Return (X, Y) of the center of cell containing provided text 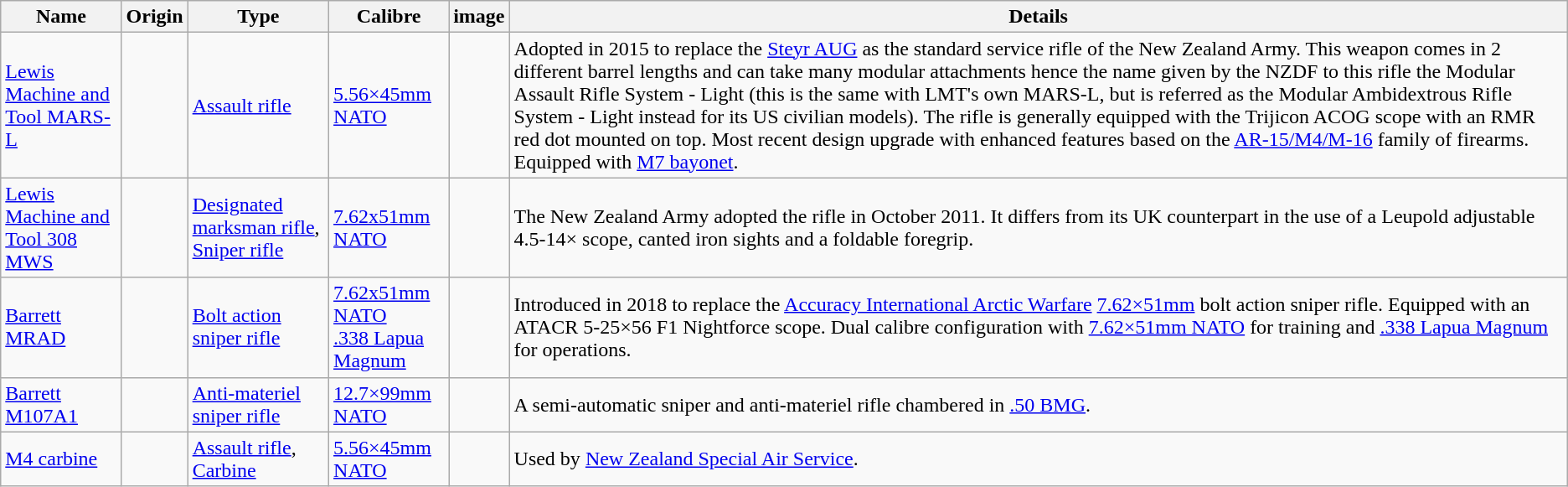
Barrett MRAD (61, 327)
Lewis Machine and Tool 308 MWS (61, 228)
Assault rifle (258, 106)
Bolt action sniper rifle (258, 327)
M4 carbine (61, 459)
Calibre (389, 17)
Origin (154, 17)
A semi-automatic sniper and anti-materiel rifle chambered in .50 BMG. (1039, 404)
7.62x51mm NATO (389, 228)
12.7×99mm NATO (389, 404)
7.62x51mm NATO.338 Lapua Magnum (389, 327)
Anti-materiel sniper rifle (258, 404)
Barrett M107A1 (61, 404)
Name (61, 17)
Type (258, 17)
image (479, 17)
Details (1039, 17)
Used by New Zealand Special Air Service. (1039, 459)
Designated marksman rifle, Sniper rifle (258, 228)
Assault rifle, Carbine (258, 459)
Lewis Machine and Tool MARS-L (61, 106)
